Return the [X, Y] coordinate for the center point of the cell that contains the specified text.  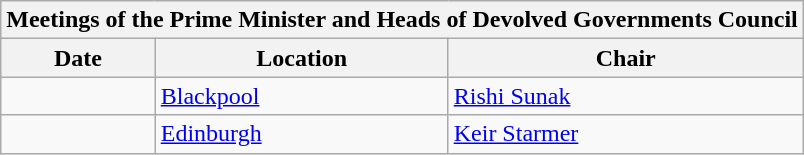
Edinburgh [302, 134]
Date [78, 58]
Blackpool [302, 96]
Chair [626, 58]
Rishi Sunak [626, 96]
Location [302, 58]
Keir Starmer [626, 134]
Meetings of the Prime Minister and Heads of Devolved Governments Council [402, 20]
